Pinpoint the cell where the given text exists, returning its (x, y) midpoint coordinate. 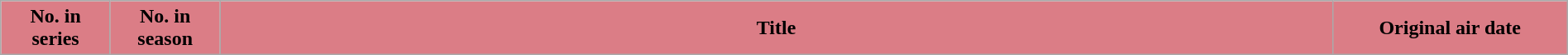
No. inseason (165, 28)
Title (776, 28)
Original air date (1450, 28)
No. inseries (56, 28)
